Locate the cell with the specified text and output its [X, Y] center coordinate. 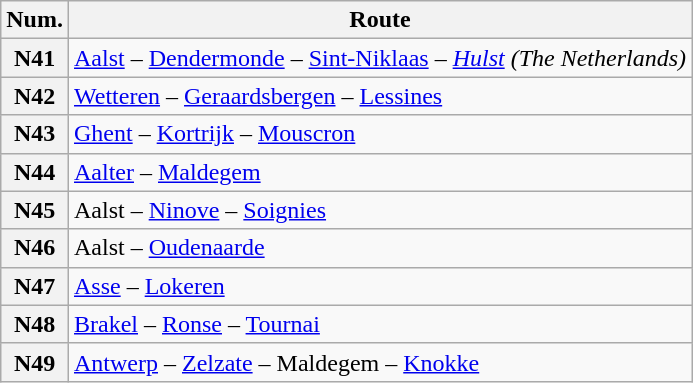
Aalst – Dendermonde – Sint-Niklaas – Hulst (The Netherlands) [380, 58]
Aalter – Maldegem [380, 172]
N46 [35, 248]
N47 [35, 286]
Route [380, 20]
N42 [35, 96]
N48 [35, 324]
N41 [35, 58]
Num. [35, 20]
Asse – Lokeren [380, 286]
Antwerp – Zelzate – Maldegem – Knokke [380, 362]
N44 [35, 172]
Ghent – Kortrijk – Mouscron [380, 134]
Aalst – Ninove – Soignies [380, 210]
N49 [35, 362]
N43 [35, 134]
Aalst – Oudenaarde [380, 248]
Wetteren – Geraardsbergen – Lessines [380, 96]
Brakel – Ronse – Tournai [380, 324]
N45 [35, 210]
